Return the (x, y) coordinate for the center point of the cell that contains the specified text.  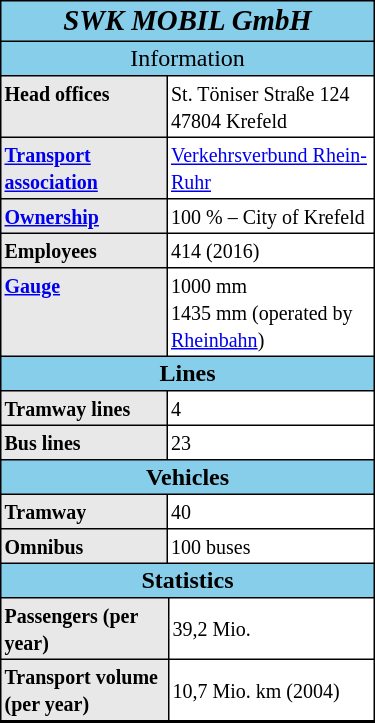
Gauge (84, 312)
10,7 Mio. km (2004) (272, 690)
Head offices (84, 106)
100 % – City of Krefeld (271, 216)
100 buses (271, 546)
SWK MOBIL GmbH (188, 22)
Passengers (per year) (85, 628)
Vehicles (188, 476)
39,2 Mio. (272, 628)
Tramway lines (84, 408)
Transport association (84, 168)
Omnibus (84, 546)
Bus lines (84, 442)
1000 mm1435 mm (operated by Rheinbahn) (271, 312)
Transport volume (per year) (85, 690)
23 (271, 442)
40 (271, 512)
4 (271, 408)
Ownership (84, 216)
Information (188, 58)
414 (2016) (271, 250)
Statistics (188, 580)
St. Töniser Straße 12447804 Krefeld (271, 106)
Lines (188, 374)
Tramway (84, 512)
Employees (84, 250)
Verkehrsverbund Rhein-Ruhr (271, 168)
